From the cell containing the given text, extract its center point as (x, y) coordinate. 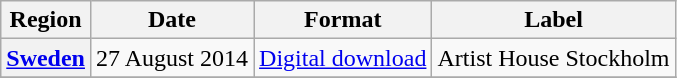
Artist House Stockholm (554, 58)
Label (554, 20)
Format (343, 20)
Region (46, 20)
27 August 2014 (172, 58)
Sweden (46, 58)
Digital download (343, 58)
Date (172, 20)
